Provide the [X, Y] coordinate of the cell's center where the given text is located.  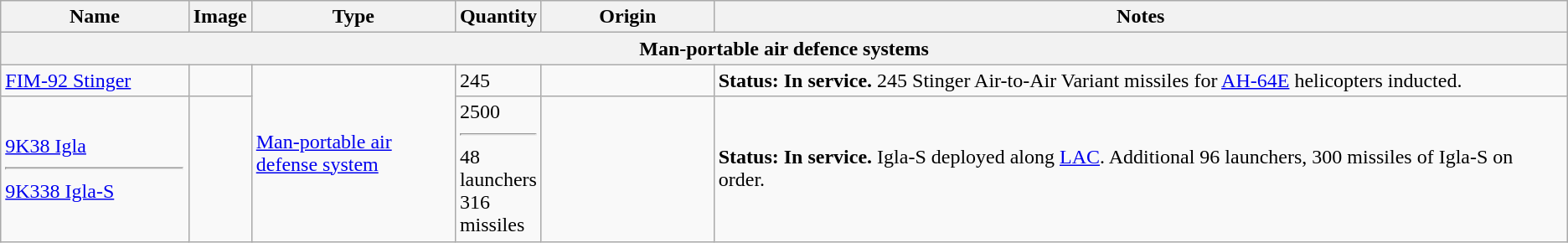
Status: In service. 245 Stinger Air-to-Air Variant missiles for AH-64E helicopters inducted. [1141, 80]
Status: In service. Igla-S deployed along LAC. Additional 96 launchers, 300 missiles of Igla-S on order. [1141, 169]
Man-portable air defense system [353, 153]
9K38 Igla9K338 Igla-S [95, 169]
FIM-92 Stinger [95, 80]
Name [95, 17]
Image [219, 17]
245 [498, 80]
Quantity [498, 17]
Type [353, 17]
Man-portable air defence systems [784, 49]
Notes [1141, 17]
250048 launchers316 missiles [498, 169]
Origin [627, 17]
